From the cell containing the given text, extract its center point as [X, Y] coordinate. 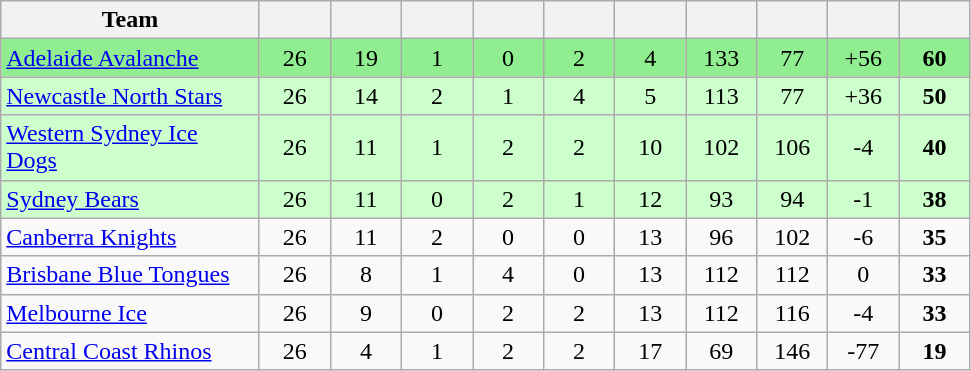
9 [366, 313]
Brisbane Blue Tongues [130, 275]
60 [934, 58]
Melbourne Ice [130, 313]
Newcastle North Stars [130, 96]
14 [366, 96]
17 [650, 351]
12 [650, 199]
133 [722, 58]
Sydney Bears [130, 199]
116 [792, 313]
Canberra Knights [130, 237]
40 [934, 148]
146 [792, 351]
69 [722, 351]
Adelaide Avalanche [130, 58]
96 [722, 237]
+36 [864, 96]
Team [130, 20]
106 [792, 148]
-1 [864, 199]
35 [934, 237]
93 [722, 199]
113 [722, 96]
Central Coast Rhinos [130, 351]
-77 [864, 351]
-6 [864, 237]
94 [792, 199]
8 [366, 275]
Western Sydney Ice Dogs [130, 148]
38 [934, 199]
+56 [864, 58]
5 [650, 96]
10 [650, 148]
50 [934, 96]
